Detect which cell encompasses the target text, then output its [X, Y] center coordinate. 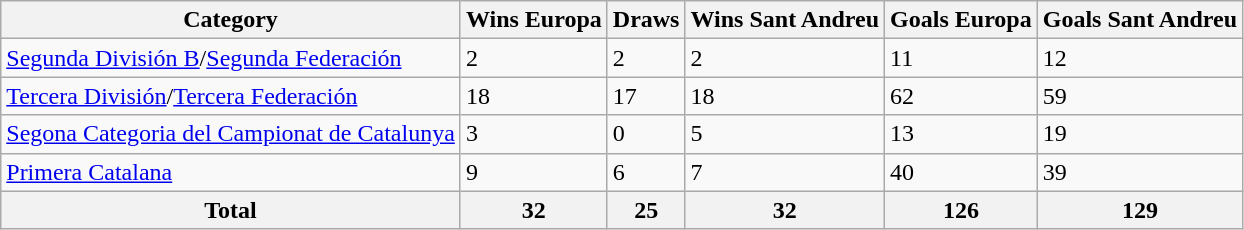
7 [785, 172]
11 [962, 58]
Total [231, 210]
Segunda División B/Segunda Federación [231, 58]
Segona Categoria del Campionat de Catalunya [231, 134]
19 [1140, 134]
5 [785, 134]
59 [1140, 96]
129 [1140, 210]
13 [962, 134]
Goals Sant Andreu [1140, 20]
Category [231, 20]
40 [962, 172]
0 [646, 134]
12 [1140, 58]
39 [1140, 172]
Tercera División/Tercera Federación [231, 96]
Wins Europa [534, 20]
Goals Europa [962, 20]
126 [962, 210]
9 [534, 172]
Draws [646, 20]
17 [646, 96]
25 [646, 210]
62 [962, 96]
Wins Sant Andreu [785, 20]
Primera Catalana [231, 172]
6 [646, 172]
3 [534, 134]
